Output the (X, Y) coordinate of the center of the cell containing the given text.  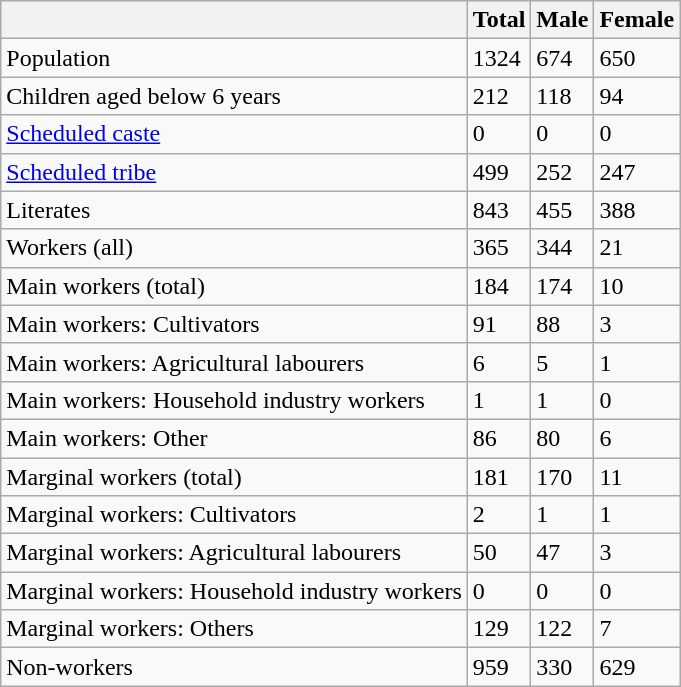
959 (499, 667)
455 (562, 210)
Workers (all) (234, 248)
Marginal workers: Others (234, 629)
Female (637, 20)
Marginal workers (total) (234, 477)
Scheduled tribe (234, 172)
86 (499, 438)
2 (499, 515)
843 (499, 210)
212 (499, 96)
80 (562, 438)
499 (499, 172)
Scheduled caste (234, 134)
94 (637, 96)
252 (562, 172)
47 (562, 553)
170 (562, 477)
1324 (499, 58)
388 (637, 210)
Non-workers (234, 667)
Marginal workers: Agricultural labourers (234, 553)
174 (562, 286)
629 (637, 667)
50 (499, 553)
122 (562, 629)
650 (637, 58)
Children aged below 6 years (234, 96)
181 (499, 477)
Total (499, 20)
118 (562, 96)
88 (562, 324)
129 (499, 629)
344 (562, 248)
365 (499, 248)
21 (637, 248)
Male (562, 20)
5 (562, 362)
247 (637, 172)
Main workers: Cultivators (234, 324)
184 (499, 286)
Main workers: Household industry workers (234, 400)
330 (562, 667)
91 (499, 324)
Main workers: Agricultural labourers (234, 362)
Population (234, 58)
11 (637, 477)
Marginal workers: Cultivators (234, 515)
Main workers: Other (234, 438)
Main workers (total) (234, 286)
674 (562, 58)
Marginal workers: Household industry workers (234, 591)
10 (637, 286)
Literates (234, 210)
7 (637, 629)
